From the cell containing the given text, extract its center point as (x, y) coordinate. 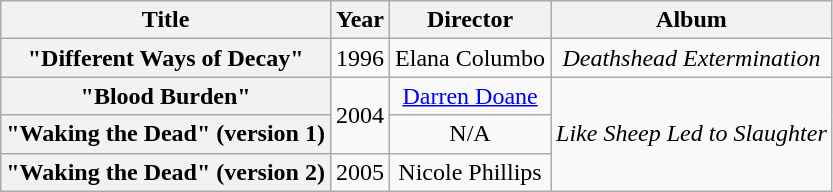
Director (470, 20)
Year (360, 20)
2004 (360, 115)
"Waking the Dead" (version 2) (166, 172)
"Blood Burden" (166, 96)
"Different Ways of Decay" (166, 58)
Nicole Phillips (470, 172)
Deathshead Extermination (692, 58)
Like Sheep Led to Slaughter (692, 134)
Darren Doane (470, 96)
Title (166, 20)
"Waking the Dead" (version 1) (166, 134)
2005 (360, 172)
Elana Columbo (470, 58)
1996 (360, 58)
N/A (470, 134)
Album (692, 20)
